Return (X, Y) of the center of cell containing provided text 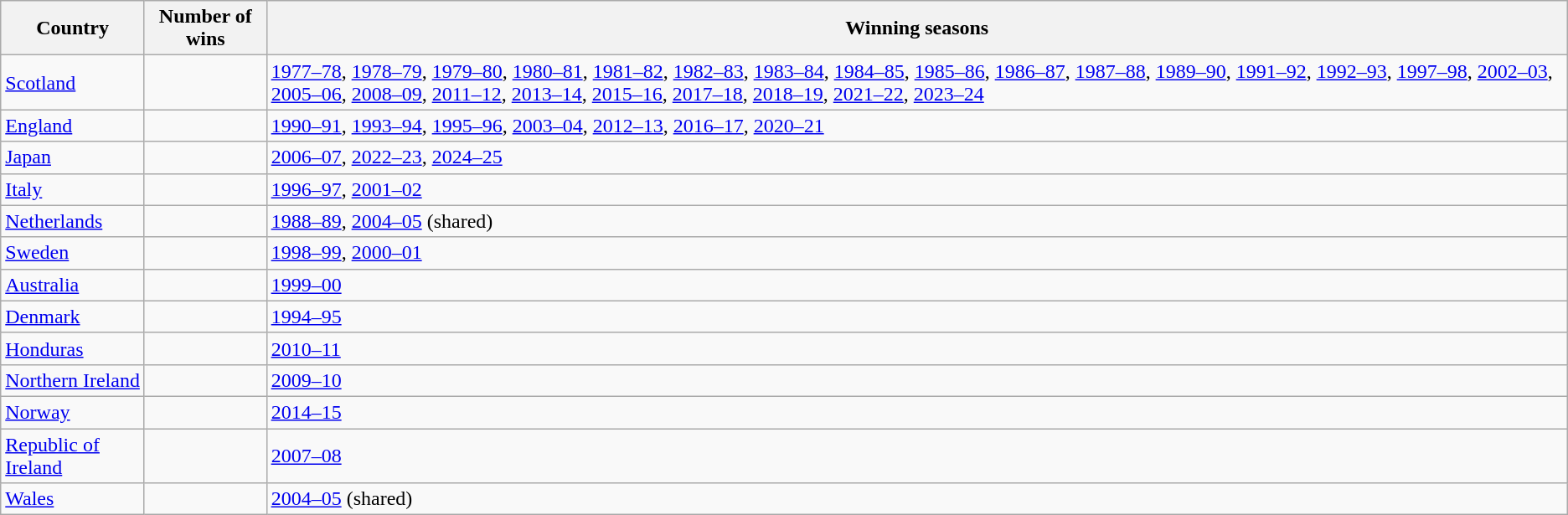
2004–05 (shared) (916, 499)
Honduras (73, 348)
Number of wins (205, 28)
1988–89, 2004–05 (shared) (916, 221)
2006–07, 2022–23, 2024–25 (916, 157)
1998–99, 2000–01 (916, 253)
2009–10 (916, 380)
1994–95 (916, 317)
Denmark (73, 317)
Australia (73, 285)
2010–11 (916, 348)
Netherlands (73, 221)
Republic of Ireland (73, 456)
2007–08 (916, 456)
Norway (73, 412)
1999–00 (916, 285)
2014–15 (916, 412)
Italy (73, 189)
England (73, 126)
1990–91, 1993–94, 1995–96, 2003–04, 2012–13, 2016–17, 2020–21 (916, 126)
1996–97, 2001–02 (916, 189)
Japan (73, 157)
Sweden (73, 253)
Scotland (73, 82)
Wales (73, 499)
Winning seasons (916, 28)
Northern Ireland (73, 380)
Country (73, 28)
